Return [x, y] of the center of cell containing provided text 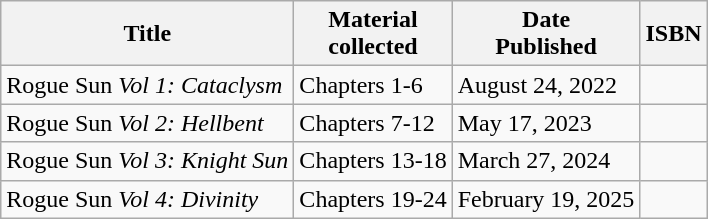
Materialcollected [373, 34]
Chapters 1-6 [373, 85]
Rogue Sun Vol 1: Cataclysm [148, 85]
Chapters 13-18 [373, 161]
August 24, 2022 [546, 85]
Rogue Sun Vol 4: Divinity [148, 199]
DatePublished [546, 34]
May 17, 2023 [546, 123]
March 27, 2024 [546, 161]
February 19, 2025 [546, 199]
Rogue Sun Vol 3: Knight Sun [148, 161]
Title [148, 34]
ISBN [674, 34]
Chapters 7-12 [373, 123]
Chapters 19-24 [373, 199]
Rogue Sun Vol 2: Hellbent [148, 123]
